Locate the cell with the specified text and output its (X, Y) center coordinate. 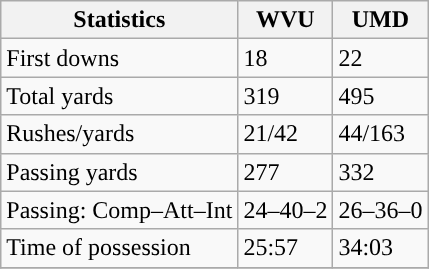
Passing: Comp–Att–Int (120, 210)
First downs (120, 58)
34:03 (380, 248)
22 (380, 58)
Statistics (120, 20)
UMD (380, 20)
319 (286, 96)
25:57 (286, 248)
Rushes/yards (120, 134)
24–40–2 (286, 210)
44/163 (380, 134)
495 (380, 96)
26–36–0 (380, 210)
Passing yards (120, 172)
Time of possession (120, 248)
277 (286, 172)
21/42 (286, 134)
18 (286, 58)
332 (380, 172)
WVU (286, 20)
Total yards (120, 96)
